Search for the cell housing the specified text and yield its [X, Y] center coordinate. 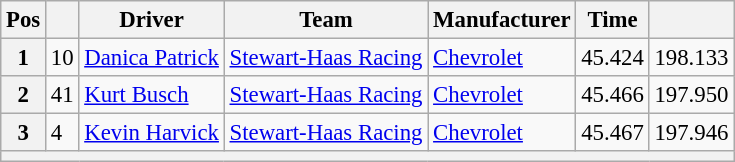
4 [62, 133]
45.466 [612, 95]
Driver [152, 20]
Pos [24, 20]
Danica Patrick [152, 58]
10 [62, 58]
Kurt Busch [152, 95]
2 [24, 95]
Kevin Harvick [152, 133]
197.946 [692, 133]
Time [612, 20]
198.133 [692, 58]
45.424 [612, 58]
45.467 [612, 133]
1 [24, 58]
3 [24, 133]
Manufacturer [502, 20]
Team [326, 20]
41 [62, 95]
197.950 [692, 95]
